Detect which cell encompasses the target text, then output its [x, y] center coordinate. 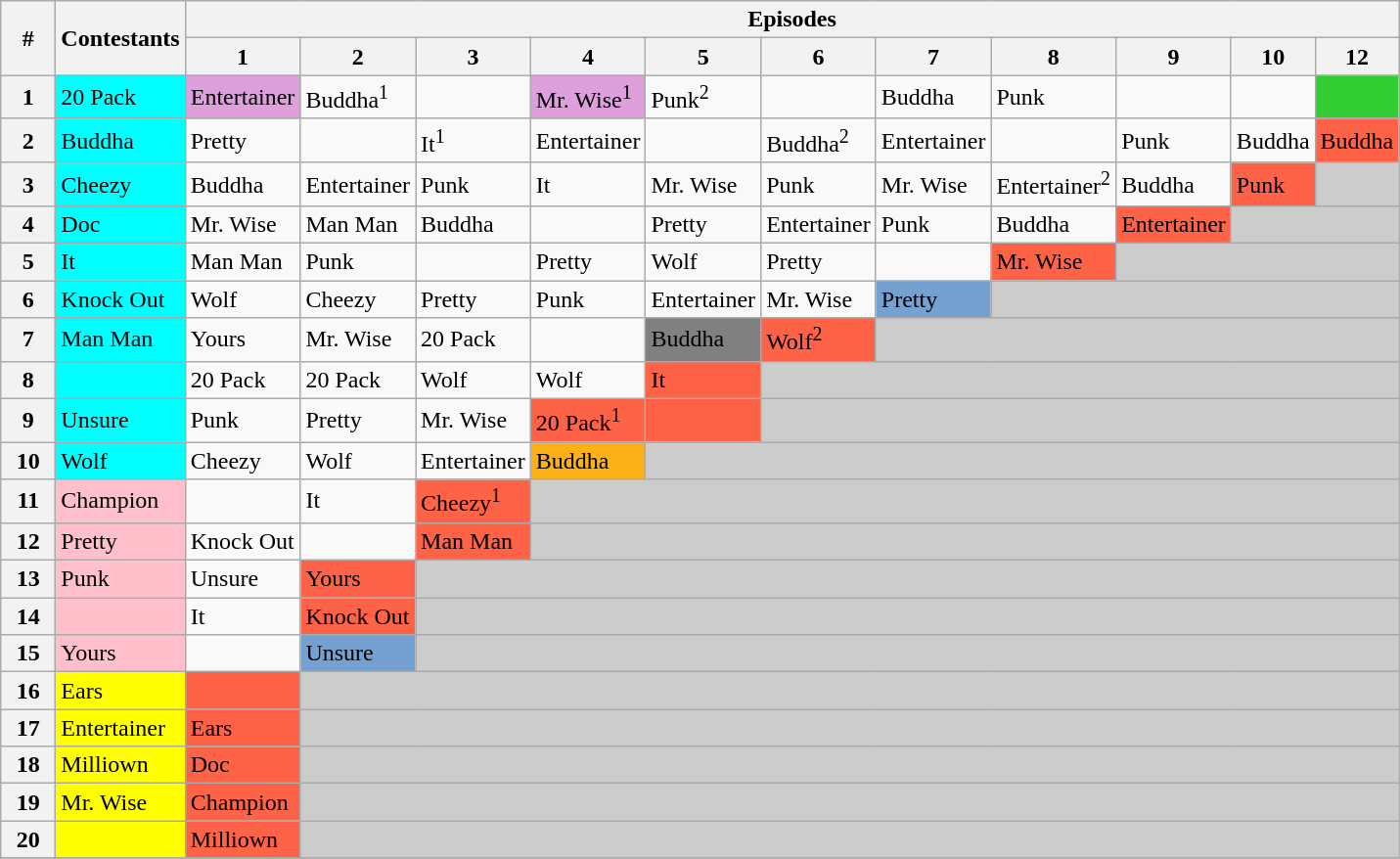
# [28, 38]
15 [28, 654]
Buddha1 [358, 98]
Mr. Wise1 [588, 98]
Entertainer2 [1054, 184]
Buddha2 [819, 141]
20 Pack1 [588, 421]
20 [28, 839]
Episodes [792, 20]
11 [28, 501]
Wolf2 [819, 340]
Contestants [120, 38]
Punk2 [703, 98]
It1 [474, 141]
13 [28, 579]
17 [28, 728]
16 [28, 691]
Cheezy1 [474, 501]
19 [28, 802]
14 [28, 616]
18 [28, 765]
